Detect which cell encompasses the target text, then output its (X, Y) center coordinate. 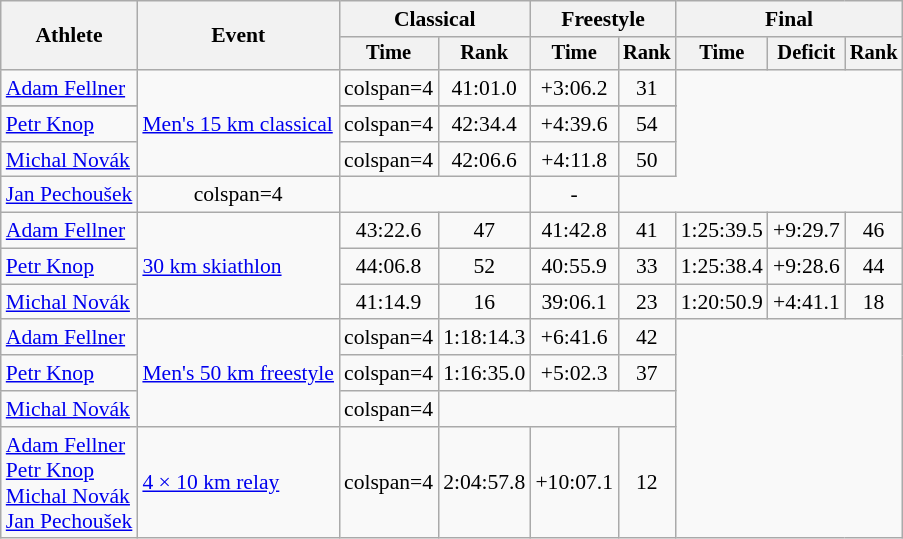
+4:39.6 (574, 124)
Classical (434, 19)
Men's 50 km freestyle (238, 374)
12 (647, 483)
+5:02.3 (574, 373)
Jan Pechoušek (70, 195)
Men's 15 km classical (238, 124)
1:20:50.9 (722, 302)
+9:28.6 (806, 267)
52 (484, 267)
54 (647, 124)
Deficit (806, 54)
30 km skiathlon (238, 266)
+6:41.6 (574, 338)
31 (647, 88)
42:06.6 (484, 160)
50 (647, 160)
39:06.1 (574, 302)
Adam FellnerPetr KnopMichal NovákJan Pechoušek (70, 483)
Final (790, 19)
2:04:57.8 (484, 483)
1:18:14.3 (484, 338)
23 (647, 302)
1:25:38.4 (722, 267)
43:22.6 (388, 231)
16 (484, 302)
41:42.8 (574, 231)
1:16:35.0 (484, 373)
33 (647, 267)
41 (647, 231)
Event (238, 36)
4 × 10 km relay (238, 483)
41:14.9 (388, 302)
44:06.8 (388, 267)
46 (874, 231)
47 (484, 231)
Freestyle (602, 19)
18 (874, 302)
+9:29.7 (806, 231)
+4:41.1 (806, 302)
- (574, 195)
+10:07.1 (574, 483)
+3:06.2 (574, 88)
37 (647, 373)
42 (647, 338)
40:55.9 (574, 267)
41:01.0 (484, 88)
+4:11.8 (574, 160)
1:25:39.5 (722, 231)
42:34.4 (484, 124)
Athlete (70, 36)
44 (874, 267)
